Capture the cell that displays the provided text and extract its [x, y] central coordinate. 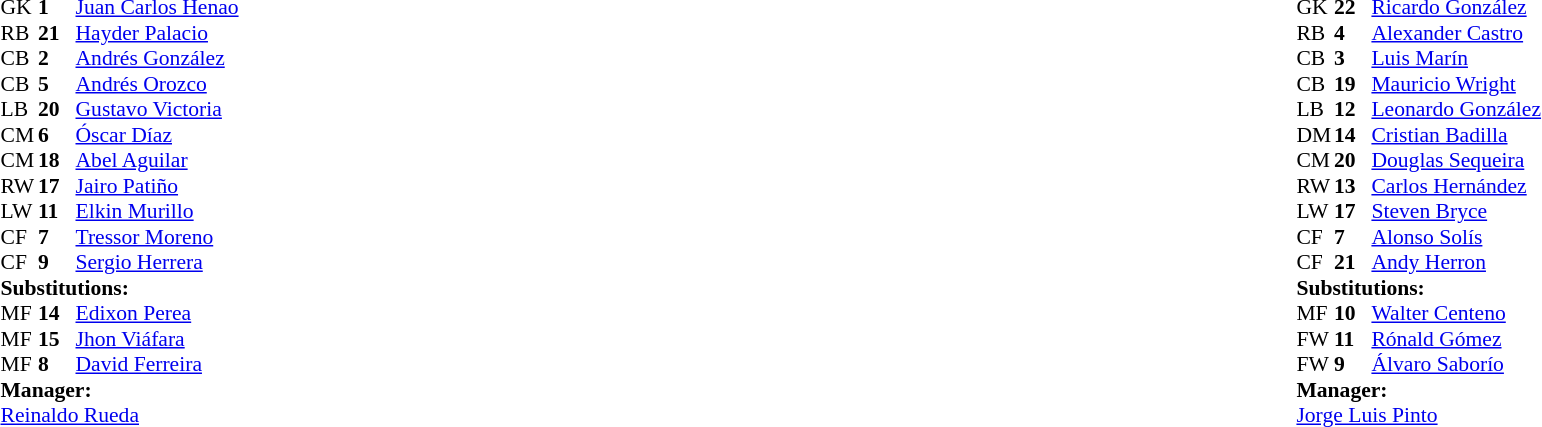
Walter Centeno [1456, 313]
3 [1353, 59]
13 [1353, 186]
Andrés González [158, 59]
DM [1315, 135]
Sergio Herrera [158, 263]
12 [1353, 109]
Alexander Castro [1456, 33]
Luis Marín [1456, 59]
5 [57, 84]
4 [1353, 33]
18 [57, 161]
Elkin Murillo [158, 211]
Óscar Díaz [158, 135]
Andy Herron [1456, 263]
Steven Bryce [1456, 211]
Edixon Perea [158, 313]
Leonardo González [1456, 109]
2 [57, 59]
David Ferreira [158, 365]
Jairo Patiño [158, 186]
10 [1353, 313]
Alonso Solís [1456, 237]
8 [57, 365]
Douglas Sequeira [1456, 161]
Mauricio Wright [1456, 84]
Jhon Viáfara [158, 339]
Andrés Orozco [158, 84]
19 [1353, 84]
Gustavo Victoria [158, 109]
Abel Aguilar [158, 161]
Hayder Palacio [158, 33]
15 [57, 339]
Tressor Moreno [158, 237]
Cristian Badilla [1456, 135]
Carlos Hernández [1456, 186]
Álvaro Saborío [1456, 365]
Rónald Gómez [1456, 339]
6 [57, 135]
